Capture the cell that displays the provided text and extract its [X, Y] central coordinate. 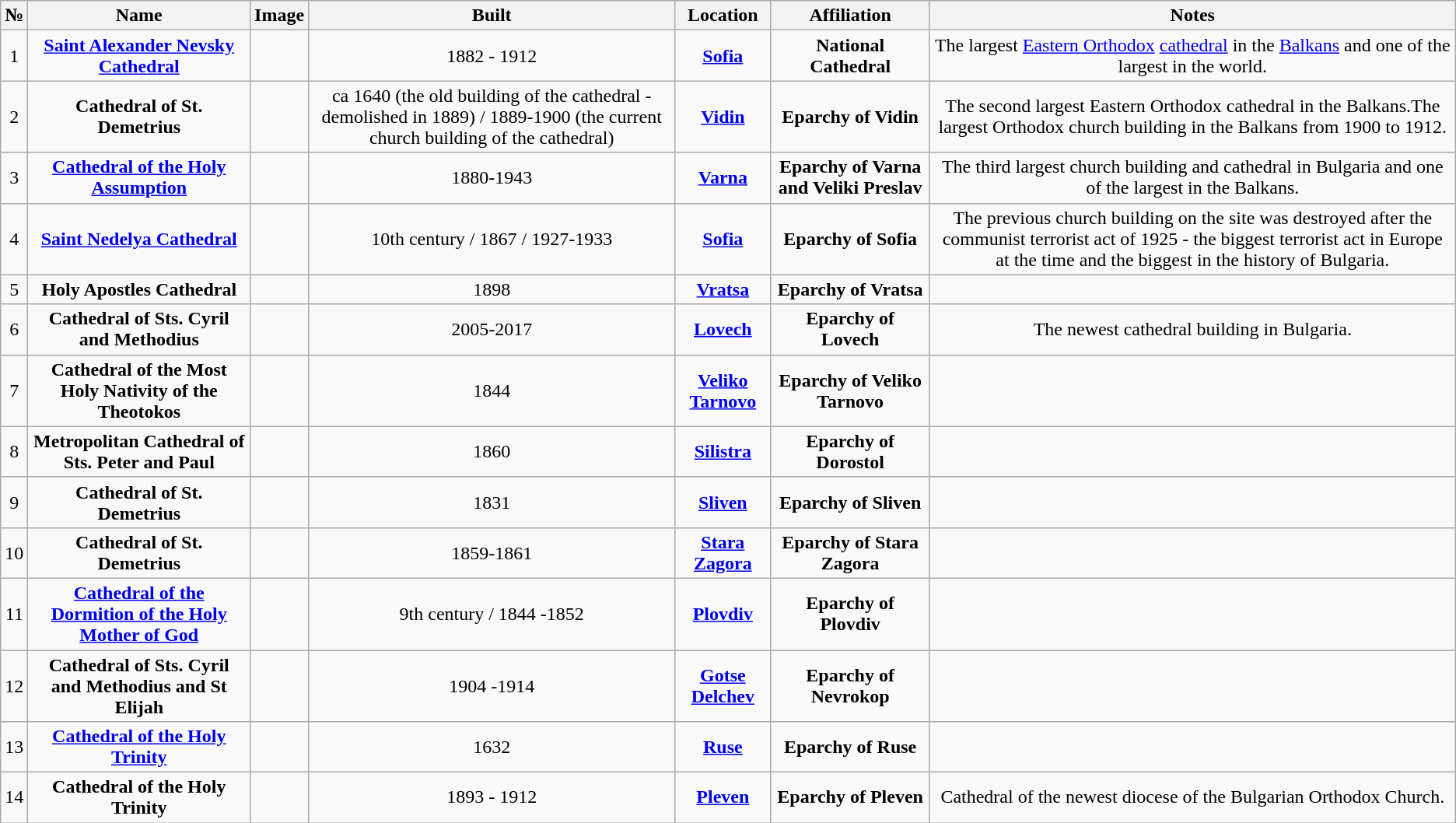
Eparchy of Nevrokop [850, 686]
Stara Zagora [723, 552]
9 [14, 503]
1898 [492, 289]
Cathedral of the Dormition of the Holy Mother of God [139, 614]
ca 1640 (the old building of the cathedral - demolished in 1889) / 1889-1900 (the current church building of the cathedral) [492, 117]
№ [14, 16]
Veliko Tarnovo [723, 390]
Holy Apostles Cathedral [139, 289]
Saint Nedelya Cathedral [139, 239]
Gotse Delchev [723, 686]
4 [14, 239]
1 [14, 56]
2 [14, 117]
Eparchy of Ruse [850, 747]
Lovech [723, 330]
12 [14, 686]
1632 [492, 747]
7 [14, 390]
Eparchy of Veliko Tarnovo [850, 390]
6 [14, 330]
The newest cathedral building in Bulgaria. [1192, 330]
Plovdiv [723, 614]
Vidin [723, 117]
1882 - 1912 [492, 56]
Eparchy of Varna and Veliki Preslav [850, 177]
Metropolitan Cathedral of Sts. Peter and Paul [139, 451]
Sliven [723, 503]
Cathedral of the Holy Assumption [139, 177]
Eparchy of Vidin [850, 117]
Eparchy of Plovdiv [850, 614]
5 [14, 289]
Pleven [723, 798]
10 [14, 552]
Eparchy of Dorostol [850, 451]
The largest Eastern Orthodox cathedral in the Balkans and one of the largest in the world. [1192, 56]
Eparchy of Sliven [850, 503]
9th century / 1844 -1852 [492, 614]
Cathedral of the Most Holy Nativity of the Theotokos [139, 390]
2005-2017 [492, 330]
Eparchy of Vratsa [850, 289]
8 [14, 451]
1880-1943 [492, 177]
Varna [723, 177]
Silistra [723, 451]
10th century / 1867 / 1927-1933 [492, 239]
National Cathedral [850, 56]
The third largest church building and cathedral in Bulgaria and one of the largest in the Balkans. [1192, 177]
Eparchy of Stara Zagora [850, 552]
Eparchy of Sofia [850, 239]
The second largest Eastern Orthodox cathedral in the Balkans.The largest Orthodox church building in the Balkans from 1900 to 1912. [1192, 117]
Vratsa [723, 289]
13 [14, 747]
1859-1861 [492, 552]
1860 [492, 451]
Eparchy of Lovech [850, 330]
Affiliation [850, 16]
11 [14, 614]
Notes [1192, 16]
Name [139, 16]
1904 -1914 [492, 686]
14 [14, 798]
3 [14, 177]
Cathedral of Sts. Cyril and Methodius and St Elijah [139, 686]
1831 [492, 503]
Cathedral of the newest diocese of the Bulgarian Orthodox Church. [1192, 798]
1844 [492, 390]
Location [723, 16]
Built [492, 16]
Saint Alexander Nevsky Cathedral [139, 56]
1893 - 1912 [492, 798]
Cathedral of Sts. Cyril and Methodius [139, 330]
Ruse [723, 747]
Image [280, 16]
Eparchy of Pleven [850, 798]
